Search for the cell housing the specified text and yield its (X, Y) center coordinate. 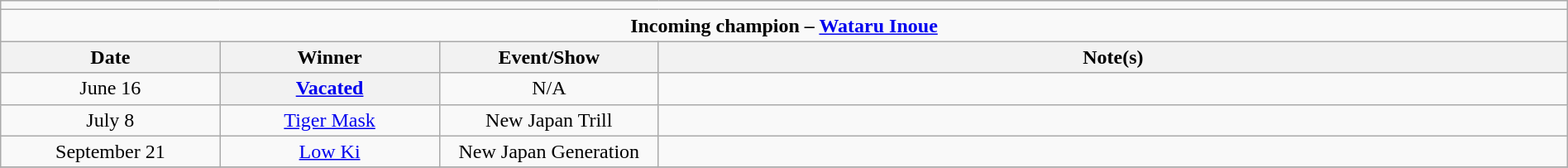
Low Ki (329, 151)
July 8 (111, 120)
Event/Show (549, 57)
New Japan Trill (549, 120)
Note(s) (1113, 57)
New Japan Generation (549, 151)
September 21 (111, 151)
N/A (549, 89)
Date (111, 57)
Incoming champion – Wataru Inoue (784, 26)
June 16 (111, 89)
Vacated (329, 89)
Winner (329, 57)
Tiger Mask (329, 120)
